Locate the cell with the specified text and output its [X, Y] center coordinate. 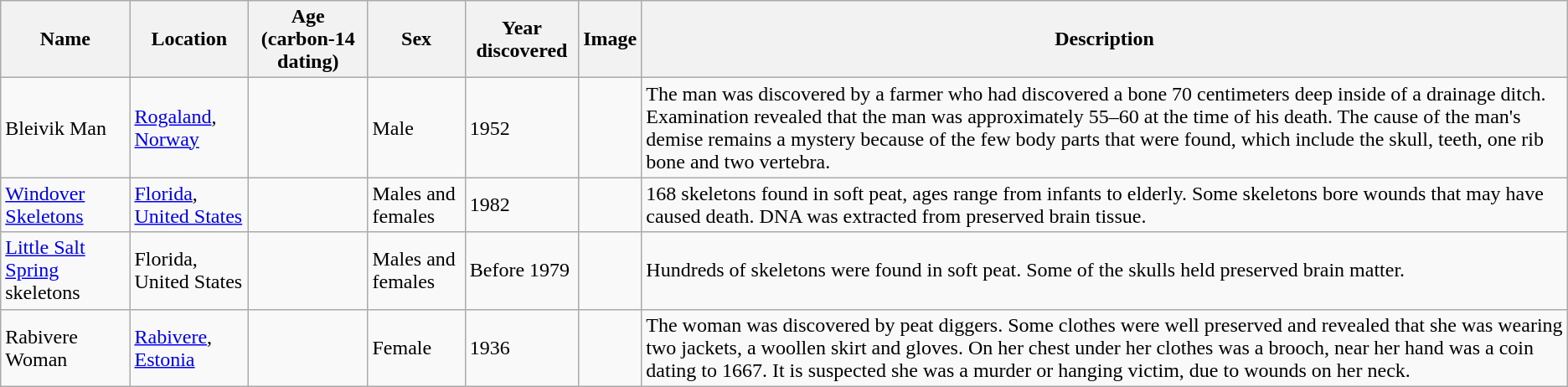
Little Salt Spring skeletons [65, 271]
Sex [416, 39]
Female [416, 348]
Description [1104, 39]
Year discovered [521, 39]
Rabivere Woman [65, 348]
Rogaland, Norway [189, 127]
1936 [521, 348]
Male [416, 127]
1982 [521, 204]
Bleivik Man [65, 127]
Rabivere, Estonia [189, 348]
Age (carbon-14 dating) [308, 39]
1952 [521, 127]
Name [65, 39]
Windover Skeletons [65, 204]
Location [189, 39]
Hundreds of skeletons were found in soft peat. Some of the skulls held preserved brain matter. [1104, 271]
Image [610, 39]
Before 1979 [521, 271]
